For the text-containing cell, return its midpoint in [x, y] coordinate format. 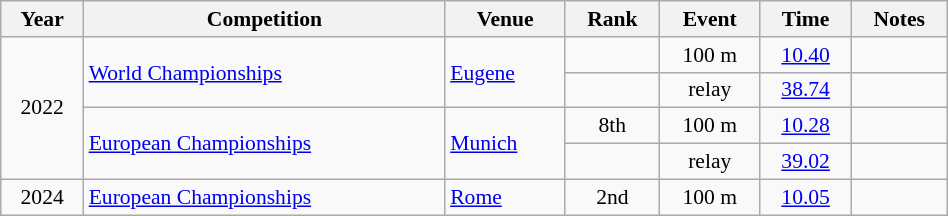
2024 [42, 197]
10.05 [806, 197]
2nd [612, 197]
39.02 [806, 162]
2022 [42, 108]
Rome [505, 197]
38.74 [806, 90]
Rank [612, 19]
Eugene [505, 72]
Venue [505, 19]
8th [612, 126]
Time [806, 19]
World Championships [265, 72]
Event [710, 19]
Competition [265, 19]
10.40 [806, 55]
Munich [505, 144]
Notes [899, 19]
Year [42, 19]
10.28 [806, 126]
